Provide the (x, y) coordinate of the cell's center where the given text is located.  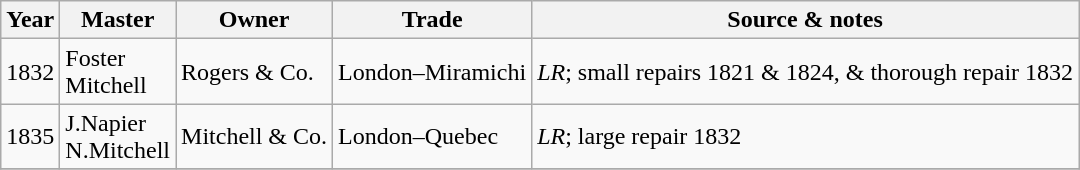
Year (30, 20)
Master (118, 20)
Owner (254, 20)
1832 (30, 72)
London–Quebec (432, 136)
Trade (432, 20)
London–Miramichi (432, 72)
LR; small repairs 1821 & 1824, & thorough repair 1832 (806, 72)
Mitchell & Co. (254, 136)
J.NapierN.Mitchell (118, 136)
1835 (30, 136)
LR; large repair 1832 (806, 136)
Source & notes (806, 20)
Rogers & Co. (254, 72)
FosterMitchell (118, 72)
